Return the (X, Y) coordinate for the center point of the cell that contains the specified text.  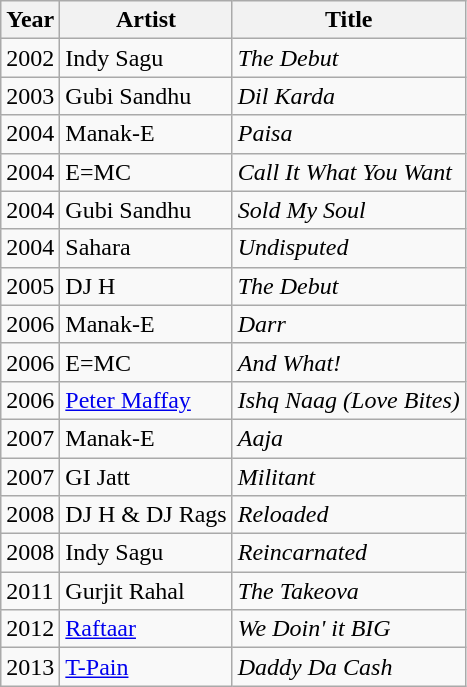
Peter Maffay (146, 400)
Ishq Naag (Love Bites) (348, 400)
Sold My Soul (348, 210)
Gurjit Rahal (146, 591)
Call It What You Want (348, 172)
Artist (146, 20)
2003 (30, 96)
T-Pain (146, 667)
We Doin' it BIG (348, 629)
And What! (348, 362)
2011 (30, 591)
Militant (348, 477)
Title (348, 20)
2013 (30, 667)
Undisputed (348, 248)
Dil Karda (348, 96)
DJ H & DJ Rags (146, 515)
The Takeova (348, 591)
Aaja (348, 438)
Reincarnated (348, 553)
2005 (30, 286)
Sahara (146, 248)
Paisa (348, 134)
2012 (30, 629)
Year (30, 20)
GI Jatt (146, 477)
Raftaar (146, 629)
DJ H (146, 286)
Reloaded (348, 515)
2002 (30, 58)
Darr (348, 324)
Daddy Da Cash (348, 667)
